Provide the [X, Y] coordinate of the cell's center where the given text is located.  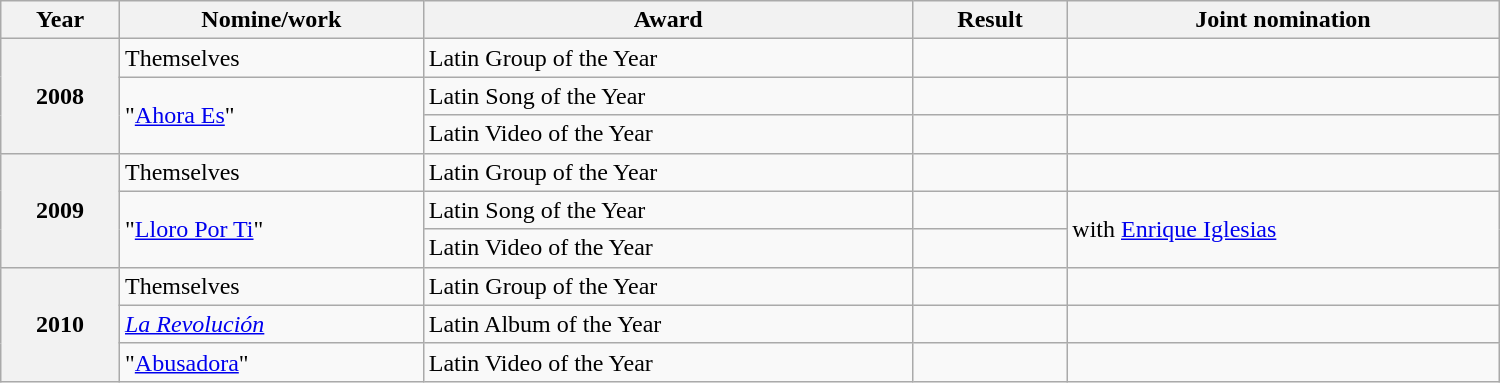
"Abusadora" [271, 362]
Year [60, 20]
2008 [60, 96]
Award [668, 20]
Latin Album of the Year [668, 324]
Joint nomination [1283, 20]
"Lloro Por Ti" [271, 229]
"Ahora Es" [271, 115]
2010 [60, 324]
La Revolución [271, 324]
with Enrique Iglesias [1283, 229]
Nomine/work [271, 20]
2009 [60, 210]
Result [990, 20]
